Search for the cell housing the specified text and yield its [X, Y] center coordinate. 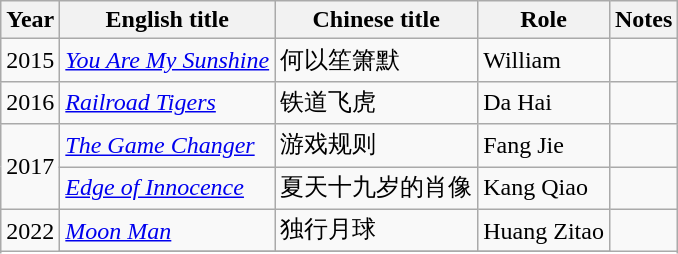
Edge of Innocence [168, 188]
游戏规则 [376, 146]
You Are My Sunshine [168, 60]
The Game Changer [168, 146]
Fang Jie [544, 146]
铁道飞虎 [376, 102]
Moon Man [168, 230]
2015 [30, 60]
夏天十九岁的肖像 [376, 188]
2022 [30, 230]
Huang Zitao [544, 230]
English title [168, 20]
何以笙箫默 [376, 60]
Kang Qiao [544, 188]
Da Hai [544, 102]
Year [30, 20]
Chinese title [376, 20]
William [544, 60]
2016 [30, 102]
2017 [30, 166]
Notes [643, 20]
独行月球 [376, 230]
Role [544, 20]
Railroad Tigers [168, 102]
